Detect which cell encompasses the target text, then output its [x, y] center coordinate. 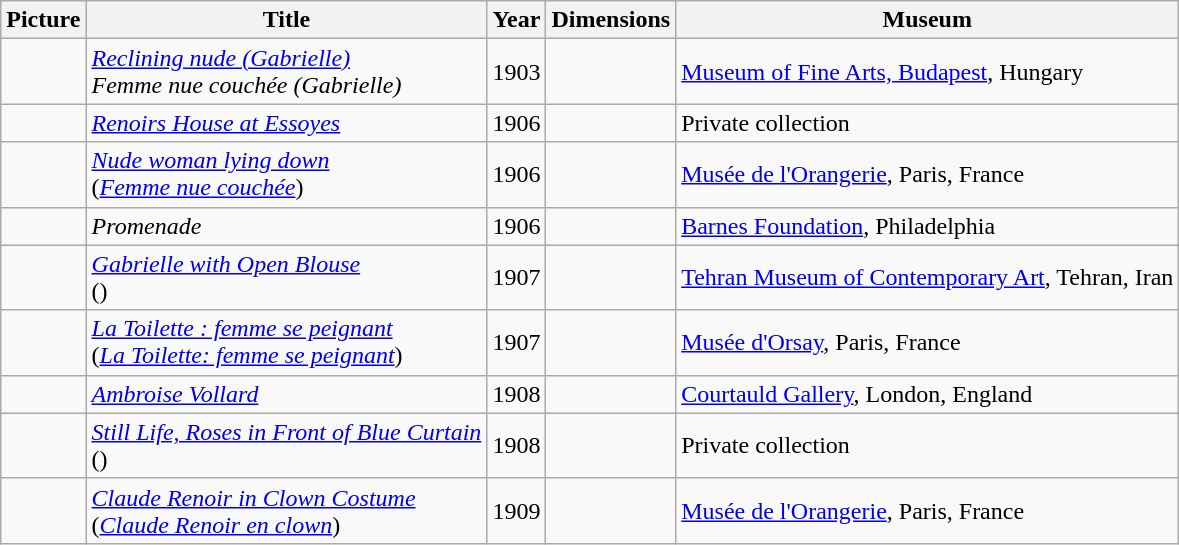
Promenade [286, 226]
Year [516, 20]
Courtauld Gallery, London, England [928, 394]
Tehran Museum of Contemporary Art, Tehran, Iran [928, 278]
Museum [928, 20]
Gabrielle with Open Blouse() [286, 278]
Title [286, 20]
Still Life, Roses in Front of Blue Curtain() [286, 446]
Ambroise Vollard [286, 394]
Picture [44, 20]
Nude woman lying down(Femme nue couchée) [286, 174]
Dimensions [611, 20]
La Toilette : femme se peignant(La Toilette: femme se peignant) [286, 342]
Claude Renoir in Clown Costume(Claude Renoir en clown) [286, 510]
Reclining nude (Gabrielle)Femme nue couchée (Gabrielle) [286, 72]
Renoirs House at Essoyes [286, 123]
1903 [516, 72]
Musée d'Orsay, Paris, France [928, 342]
Barnes Foundation, Philadelphia [928, 226]
Museum of Fine Arts, Budapest, Hungary [928, 72]
1909 [516, 510]
